From the cell containing the given text, extract its center point as [x, y] coordinate. 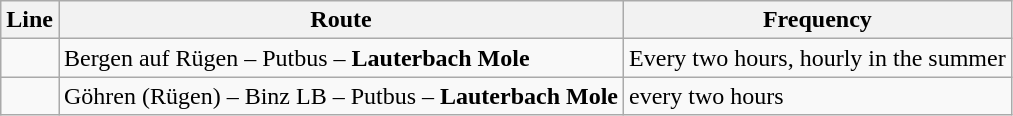
Line [30, 20]
Göhren (Rügen) – Binz LB – Putbus – Lauterbach Mole [340, 96]
Route [340, 20]
Every two hours, hourly in the summer [818, 58]
Frequency [818, 20]
every two hours [818, 96]
Bergen auf Rügen – Putbus – Lauterbach Mole [340, 58]
